Search for the cell housing the specified text and yield its [X, Y] center coordinate. 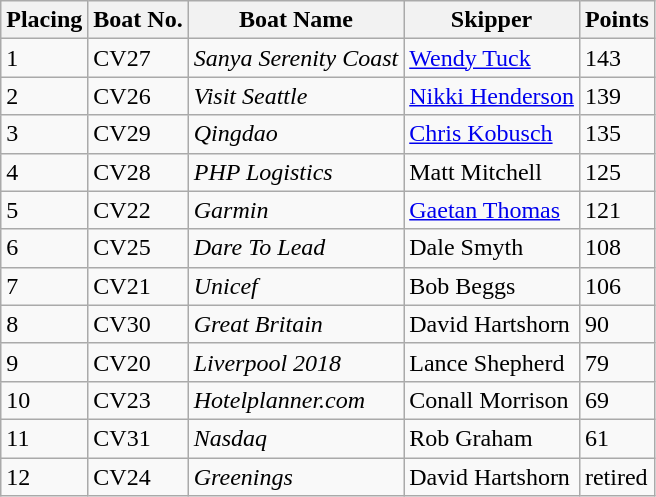
CV20 [138, 362]
10 [44, 400]
121 [616, 210]
Dale Smyth [492, 248]
61 [616, 438]
11 [44, 438]
8 [44, 324]
Rob Graham [492, 438]
135 [616, 134]
CV24 [138, 477]
CV26 [138, 96]
PHP Logistics [296, 172]
90 [616, 324]
3 [44, 134]
Greenings [296, 477]
CV23 [138, 400]
Wendy Tuck [492, 58]
7 [44, 286]
9 [44, 362]
4 [44, 172]
Great Britain [296, 324]
Placing [44, 20]
Points [616, 20]
Dare To Lead [296, 248]
1 [44, 58]
Liverpool 2018 [296, 362]
Conall Morrison [492, 400]
CV21 [138, 286]
Lance Shepherd [492, 362]
CV25 [138, 248]
CV27 [138, 58]
12 [44, 477]
143 [616, 58]
CV30 [138, 324]
Skipper [492, 20]
Matt Mitchell [492, 172]
Gaetan Thomas [492, 210]
Chris Kobusch [492, 134]
Nasdaq [296, 438]
2 [44, 96]
Nikki Henderson [492, 96]
Qingdao [296, 134]
retired [616, 477]
106 [616, 286]
139 [616, 96]
CV29 [138, 134]
5 [44, 210]
CV28 [138, 172]
Hotelplanner.com [296, 400]
Sanya Serenity Coast [296, 58]
125 [616, 172]
Visit Seattle [296, 96]
79 [616, 362]
Boat No. [138, 20]
CV22 [138, 210]
Boat Name [296, 20]
6 [44, 248]
Unicef [296, 286]
69 [616, 400]
CV31 [138, 438]
108 [616, 248]
Bob Beggs [492, 286]
Garmin [296, 210]
